Detect which cell encompasses the target text, then output its [x, y] center coordinate. 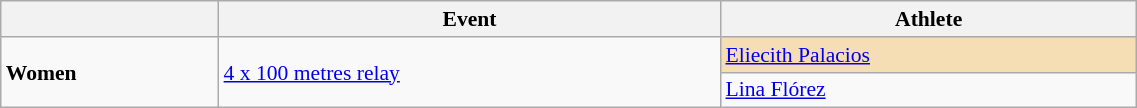
4 x 100 metres relay [470, 72]
Athlete [928, 19]
Lina Flórez [928, 90]
Eliecith Palacios [928, 55]
Women [110, 72]
Event [470, 19]
